Return (x, y) of the center of cell containing provided text 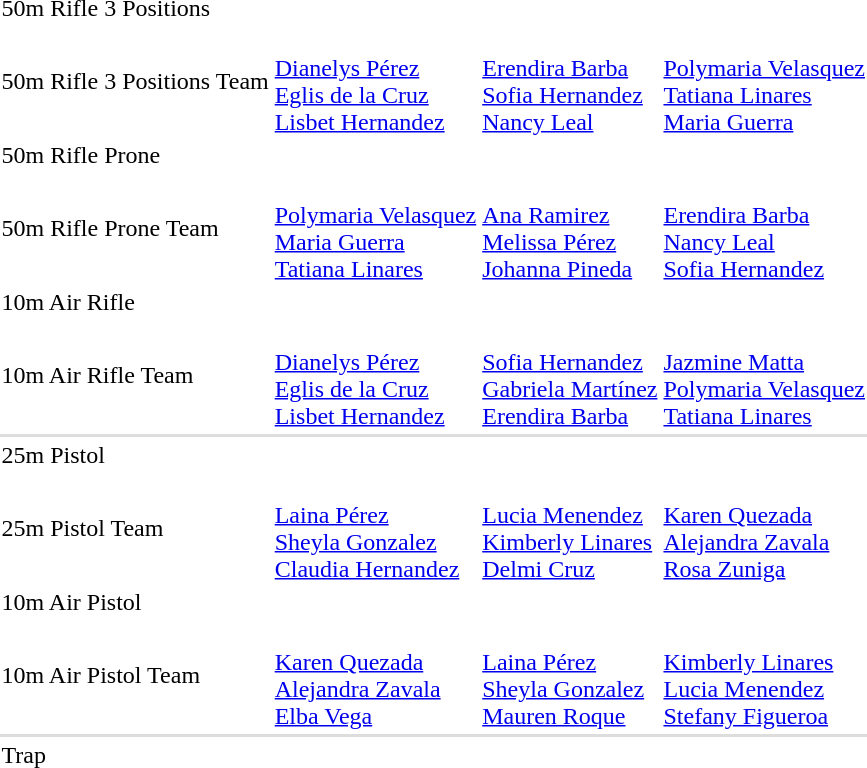
Erendira BarbaSofia HernandezNancy Leal (570, 82)
Ana RamirezMelissa PérezJohanna Pineda (570, 228)
Jazmine MattaPolymaria VelasquezTatiana Linares (764, 376)
Polymaria VelasquezMaria GuerraTatiana Linares (376, 228)
Sofia HernandezGabriela MartínezErendira Barba (570, 376)
10m Air Rifle (135, 302)
Lucia MenendezKimberly LinaresDelmi Cruz (570, 528)
Erendira BarbaNancy LealSofia Hernandez (764, 228)
Kimberly LinaresLucia MenendezStefany Figueroa (764, 676)
10m Air Rifle Team (135, 376)
25m Pistol Team (135, 528)
Laina PérezSheyla GonzalezMauren Roque (570, 676)
25m Pistol (135, 455)
Polymaria VelasquezTatiana LinaresMaria Guerra (764, 82)
50m Rifle Prone (135, 155)
Laina PérezSheyla GonzalezClaudia Hernandez (376, 528)
10m Air Pistol (135, 602)
50m Rifle Prone Team (135, 228)
Karen QuezadaAlejandra ZavalaElba Vega (376, 676)
50m Rifle 3 Positions Team (135, 82)
10m Air Pistol Team (135, 676)
Karen QuezadaAlejandra ZavalaRosa Zuniga (764, 528)
